Output the [x, y] coordinate of the center of the cell containing the given text.  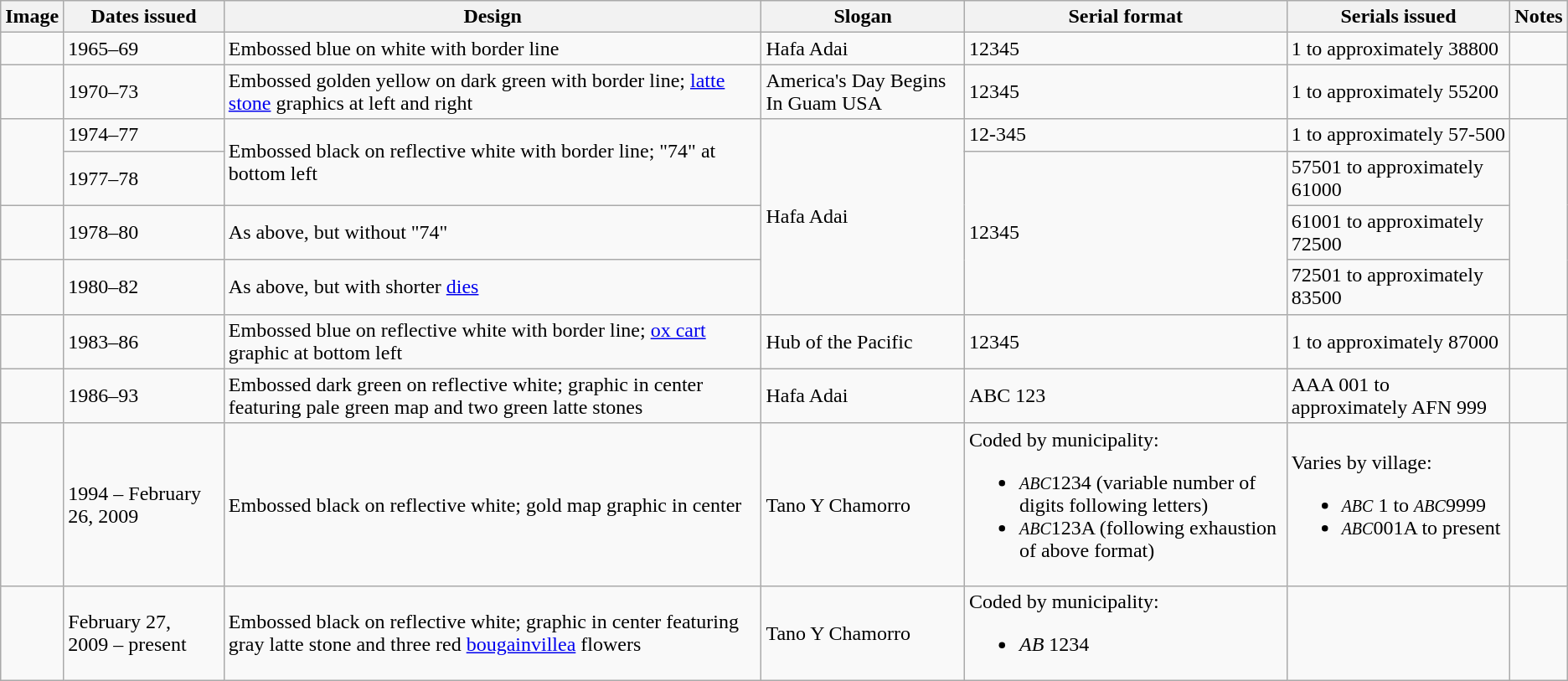
AAA 001 to approximately AFN 999 [1399, 395]
Serial format [1126, 17]
Design [493, 17]
Varies by village:ABC 1 to ABC9999ABC001A to present [1399, 504]
1970–73 [144, 92]
Embossed golden yellow on dark green with border line; latte stone graphics at left and right [493, 92]
1 to approximately 55200 [1399, 92]
1986–93 [144, 395]
1 to approximately 57-500 [1399, 135]
Coded by municipality:AB 1234 [1126, 633]
Image [32, 17]
1965–69 [144, 49]
Embossed black on reflective white; gold map graphic in center [493, 504]
Dates issued [144, 17]
57501 to approximately 61000 [1399, 178]
1 to approximately 87000 [1399, 342]
Notes [1539, 17]
Coded by municipality:ABC1234 (variable number of digits following letters)ABC123A (following exhaustion of above format) [1126, 504]
Embossed blue on white with border line [493, 49]
Embossed blue on reflective white with border line; ox cart graphic at bottom left [493, 342]
America's Day Begins In Guam USA [863, 92]
61001 to approximately 72500 [1399, 233]
12-345 [1126, 135]
Serials issued [1399, 17]
Hub of the Pacific [863, 342]
1977–78 [144, 178]
ABC 123 [1126, 395]
1974–77 [144, 135]
As above, but with shorter dies [493, 286]
February 27, 2009 – present [144, 633]
Slogan [863, 17]
1994 – February 26, 2009 [144, 504]
72501 to approximately 83500 [1399, 286]
Embossed black on reflective white with border line; "74" at bottom left [493, 163]
1978–80 [144, 233]
1 to approximately 38800 [1399, 49]
Embossed black on reflective white; graphic in center featuring gray latte stone and three red bougainvillea flowers [493, 633]
Embossed dark green on reflective white; graphic in center featuring pale green map and two green latte stones [493, 395]
1980–82 [144, 286]
As above, but without "74" [493, 233]
1983–86 [144, 342]
